Pinpoint the cell where the given text exists, returning its (x, y) midpoint coordinate. 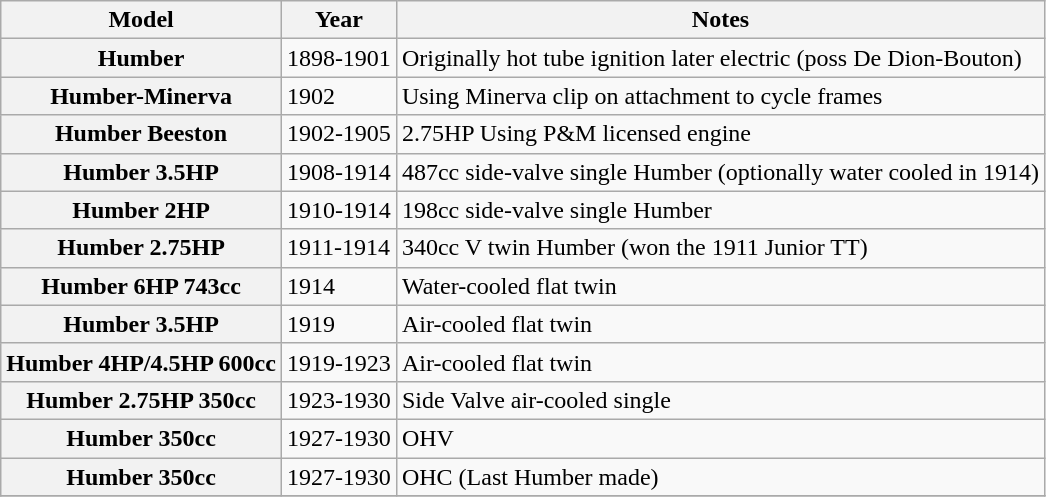
Humber 6HP 743cc (142, 286)
OHC (Last Humber made) (720, 477)
340cc V twin Humber (won the 1911 Junior TT) (720, 248)
Year (338, 20)
Originally hot tube ignition later electric (poss De Dion-Bouton) (720, 58)
Side Valve air-cooled single (720, 400)
OHV (720, 438)
Humber (142, 58)
1902 (338, 96)
1902-1905 (338, 134)
Water-cooled flat twin (720, 286)
1919 (338, 324)
Humber 4HP/4.5HP 600cc (142, 362)
Using Minerva clip on attachment to cycle frames (720, 96)
Humber-Minerva (142, 96)
2.75HP Using P&M licensed engine (720, 134)
1919-1923 (338, 362)
Notes (720, 20)
1911-1914 (338, 248)
1923-1930 (338, 400)
198cc side-valve single Humber (720, 210)
Humber Beeston (142, 134)
1914 (338, 286)
Humber 2.75HP (142, 248)
1908-1914 (338, 172)
1898-1901 (338, 58)
1910-1914 (338, 210)
Model (142, 20)
487cc side-valve single Humber (optionally water cooled in 1914) (720, 172)
Humber 2.75HP 350cc (142, 400)
Humber 2HP (142, 210)
